Find where the given text appears and provide that cell's center as [X, Y] coordinate. 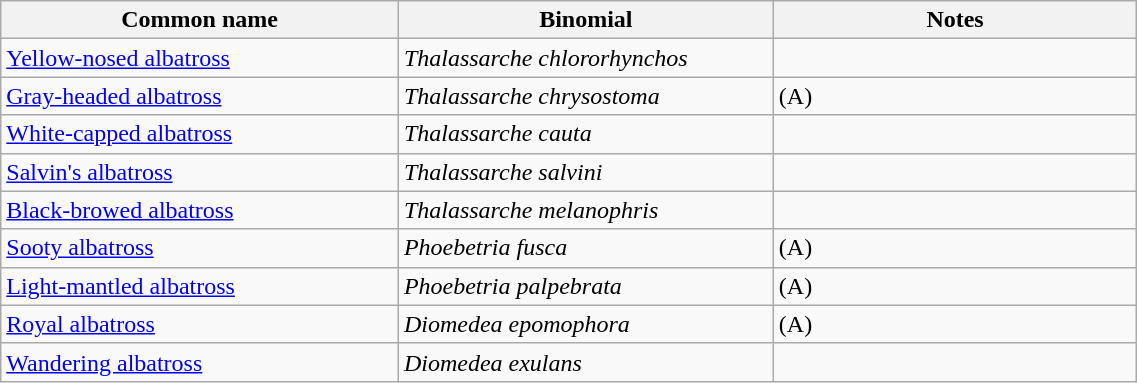
Light-mantled albatross [200, 286]
Common name [200, 20]
Black-browed albatross [200, 210]
Diomedea exulans [586, 362]
Thalassarche chlororhynchos [586, 58]
Binomial [586, 20]
Sooty albatross [200, 248]
Phoebetria fusca [586, 248]
Phoebetria palpebrata [586, 286]
Diomedea epomophora [586, 324]
Thalassarche salvini [586, 172]
Royal albatross [200, 324]
Salvin's albatross [200, 172]
Wandering albatross [200, 362]
Gray-headed albatross [200, 96]
Notes [955, 20]
Thalassarche cauta [586, 134]
Thalassarche chrysostoma [586, 96]
Yellow-nosed albatross [200, 58]
Thalassarche melanophris [586, 210]
White-capped albatross [200, 134]
